Locate the cell with the specified text and output its (X, Y) center coordinate. 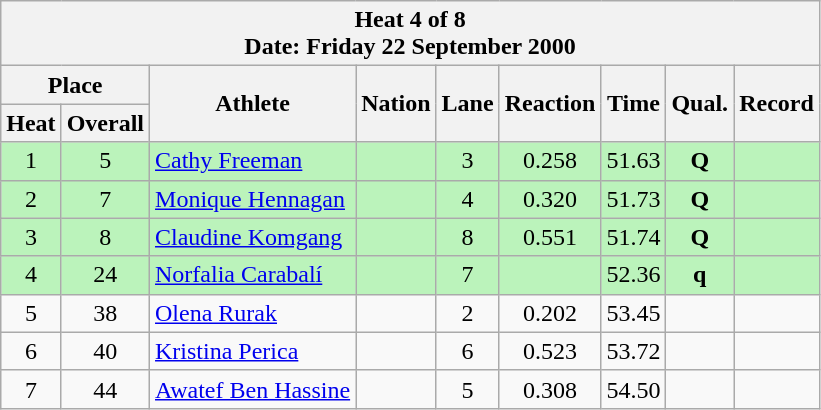
24 (105, 275)
Claudine Komgang (253, 237)
51.74 (634, 237)
Lane (468, 104)
38 (105, 313)
53.72 (634, 351)
0.202 (550, 313)
0.308 (550, 389)
Monique Hennagan (253, 199)
40 (105, 351)
q (700, 275)
Reaction (550, 104)
0.551 (550, 237)
Nation (396, 104)
Kristina Perica (253, 351)
Heat 4 of 8 Date: Friday 22 September 2000 (410, 34)
0.258 (550, 161)
Place (76, 85)
53.45 (634, 313)
0.320 (550, 199)
51.73 (634, 199)
Overall (105, 123)
Athlete (253, 104)
Qual. (700, 104)
Awatef Ben Hassine (253, 389)
Time (634, 104)
Record (777, 104)
54.50 (634, 389)
Cathy Freeman (253, 161)
51.63 (634, 161)
44 (105, 389)
Norfalia Carabalí (253, 275)
0.523 (550, 351)
Olena Rurak (253, 313)
52.36 (634, 275)
Heat (31, 123)
1 (31, 161)
